For the text-containing cell, return its midpoint in [x, y] coordinate format. 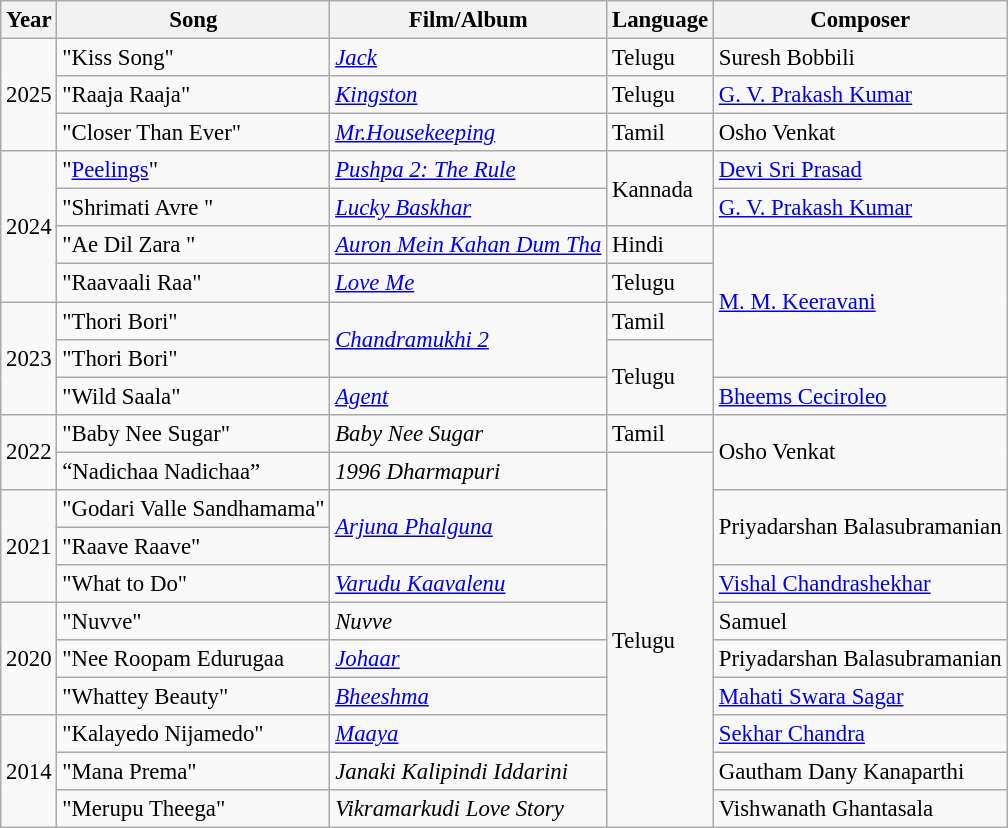
"Godari Valle Sandhamama" [194, 509]
"Peelings" [194, 170]
Vishal Chandrashekhar [860, 584]
"Raave Raave" [194, 546]
Auron Mein Kahan Dum Tha [468, 245]
"Mana Prema" [194, 772]
2021 [29, 546]
Jack [468, 58]
Language [660, 20]
Sekhar Chandra [860, 734]
"Nee Roopam Edurugaa [194, 659]
Baby Nee Sugar [468, 433]
2020 [29, 658]
"Ae Dil Zara " [194, 245]
"Baby Nee Sugar" [194, 433]
“Nadichaa Nadichaa” [194, 471]
M. M. Keeravani [860, 301]
"Raavaali Raa" [194, 283]
"Raaja Raaja" [194, 95]
Maaya [468, 734]
Chandramukhi 2 [468, 340]
Bheems Ceciroleo [860, 396]
Mahati Swara Sagar [860, 697]
"Wild Saala" [194, 396]
Love Me [468, 283]
Samuel [860, 621]
"Kiss Song" [194, 58]
Film/Album [468, 20]
Kingston [468, 95]
Hindi [660, 245]
Song [194, 20]
Bheeshma [468, 697]
"Shrimati Avre " [194, 208]
2025 [29, 96]
2014 [29, 772]
"Closer Than Ever" [194, 133]
"Merupu Theega" [194, 809]
Vikramarkudi Love Story [468, 809]
Janaki Kalipindi Iddarini [468, 772]
Gautham Dany Kanaparthi [860, 772]
Mr.Housekeeping [468, 133]
Nuvve [468, 621]
"Nuvve" [194, 621]
Composer [860, 20]
Devi Sri Prasad [860, 170]
Johaar [468, 659]
"What to Do" [194, 584]
Varudu Kaavalenu [468, 584]
Pushpa 2: The Rule [468, 170]
Suresh Bobbili [860, 58]
Kannada [660, 188]
"Whattey Beauty" [194, 697]
Lucky Baskhar [468, 208]
Arjuna Phalguna [468, 528]
1996 Dharmapuri [468, 471]
Agent [468, 396]
2023 [29, 358]
"Kalayedo Nijamedo" [194, 734]
Vishwanath Ghantasala [860, 809]
2024 [29, 226]
Year [29, 20]
2022 [29, 452]
